Pinpoint the cell where the given text exists, returning its (X, Y) midpoint coordinate. 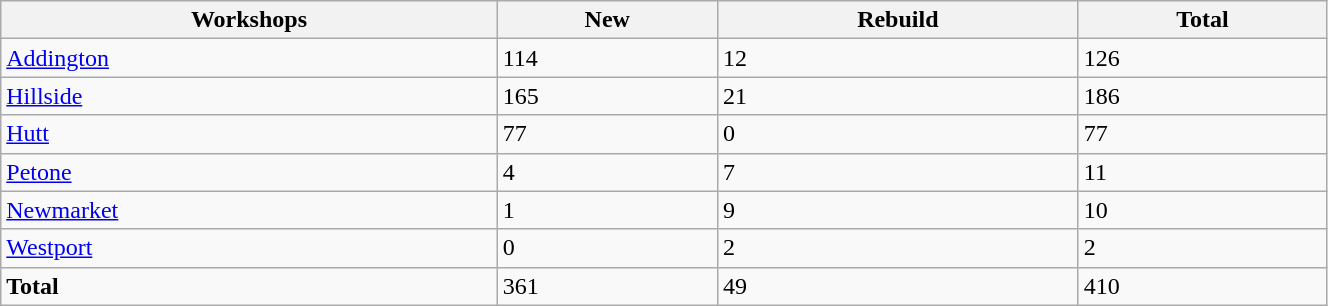
New (607, 20)
165 (607, 96)
9 (898, 210)
Westport (249, 248)
Workshops (249, 20)
Hillside (249, 96)
Hutt (249, 134)
11 (1202, 172)
Rebuild (898, 20)
7 (898, 172)
Petone (249, 172)
49 (898, 286)
21 (898, 96)
410 (1202, 286)
4 (607, 172)
1 (607, 210)
Newmarket (249, 210)
Addington (249, 58)
361 (607, 286)
12 (898, 58)
10 (1202, 210)
186 (1202, 96)
126 (1202, 58)
114 (607, 58)
